Find where the given text appears and provide that cell's center as (x, y) coordinate. 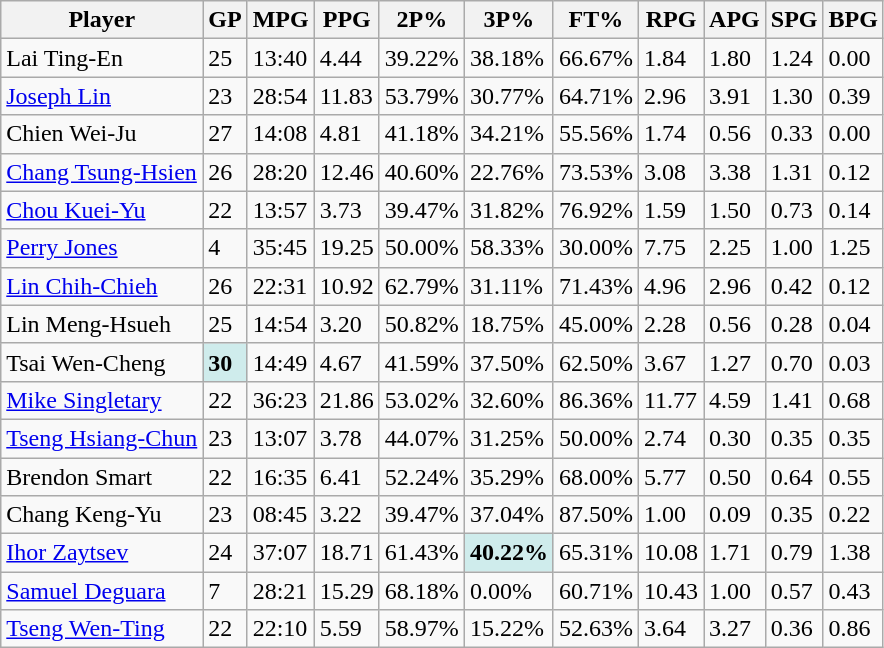
4.67 (346, 362)
11.77 (670, 400)
1.50 (735, 210)
39.22% (422, 58)
0.28 (794, 324)
66.67% (596, 58)
18.71 (346, 553)
22:10 (280, 629)
2.74 (670, 438)
35:45 (280, 248)
1.74 (670, 134)
GP (225, 20)
Chien Wei-Ju (102, 134)
61.43% (422, 553)
55.56% (596, 134)
Joseph Lin (102, 96)
Lin Meng-Hsueh (102, 324)
3.20 (346, 324)
2P% (422, 20)
RPG (670, 20)
40.60% (422, 172)
0.36 (794, 629)
34.21% (508, 134)
22.76% (508, 172)
3.73 (346, 210)
13:07 (280, 438)
24 (225, 553)
2.25 (735, 248)
37:07 (280, 553)
7.75 (670, 248)
Lin Chih-Chieh (102, 286)
3.78 (346, 438)
58.97% (422, 629)
10.08 (670, 553)
18.75% (508, 324)
Ihor Zaytsev (102, 553)
0.55 (853, 477)
44.07% (422, 438)
10.92 (346, 286)
14:54 (280, 324)
30.00% (596, 248)
0.22 (853, 515)
1.41 (794, 400)
Chou Kuei-Yu (102, 210)
3.67 (670, 362)
52.63% (596, 629)
3P% (508, 20)
0.33 (794, 134)
3.27 (735, 629)
30 (225, 362)
40.22% (508, 553)
11.83 (346, 96)
0.73 (794, 210)
64.71% (596, 96)
41.59% (422, 362)
1.31 (794, 172)
0.00% (508, 591)
5.59 (346, 629)
38.18% (508, 58)
15.22% (508, 629)
53.02% (422, 400)
22:31 (280, 286)
0.68 (853, 400)
62.50% (596, 362)
62.79% (422, 286)
7 (225, 591)
Tseng Wen-Ting (102, 629)
0.64 (794, 477)
87.50% (596, 515)
13:40 (280, 58)
52.24% (422, 477)
3.38 (735, 172)
6.41 (346, 477)
0.42 (794, 286)
5.77 (670, 477)
31.11% (508, 286)
3.08 (670, 172)
Lai Ting-En (102, 58)
0.14 (853, 210)
3.22 (346, 515)
76.92% (596, 210)
Tseng Hsiang-Chun (102, 438)
0.57 (794, 591)
0.30 (735, 438)
36:23 (280, 400)
1.38 (853, 553)
0.50 (735, 477)
Chang Tsung-Hsien (102, 172)
10.43 (670, 591)
MPG (280, 20)
13:57 (280, 210)
68.18% (422, 591)
30.77% (508, 96)
37.50% (508, 362)
28:20 (280, 172)
Samuel Deguara (102, 591)
Perry Jones (102, 248)
37.04% (508, 515)
0.43 (853, 591)
50.82% (422, 324)
73.53% (596, 172)
FT% (596, 20)
1.84 (670, 58)
3.91 (735, 96)
14:49 (280, 362)
Mike Singletary (102, 400)
21.86 (346, 400)
4 (225, 248)
31.82% (508, 210)
31.25% (508, 438)
35.29% (508, 477)
4.44 (346, 58)
SPG (794, 20)
1.25 (853, 248)
1.27 (735, 362)
3.64 (670, 629)
19.25 (346, 248)
60.71% (596, 591)
APG (735, 20)
Tsai Wen-Cheng (102, 362)
0.04 (853, 324)
41.18% (422, 134)
4.81 (346, 134)
12.46 (346, 172)
86.36% (596, 400)
Player (102, 20)
1.30 (794, 96)
53.79% (422, 96)
0.39 (853, 96)
65.31% (596, 553)
0.86 (853, 629)
1.80 (735, 58)
0.70 (794, 362)
Chang Keng-Yu (102, 515)
15.29 (346, 591)
28:54 (280, 96)
27 (225, 134)
08:45 (280, 515)
0.03 (853, 362)
58.33% (508, 248)
2.28 (670, 324)
4.96 (670, 286)
14:08 (280, 134)
0.09 (735, 515)
BPG (853, 20)
71.43% (596, 286)
1.71 (735, 553)
32.60% (508, 400)
45.00% (596, 324)
1.24 (794, 58)
4.59 (735, 400)
PPG (346, 20)
28:21 (280, 591)
Brendon Smart (102, 477)
16:35 (280, 477)
0.79 (794, 553)
1.59 (670, 210)
68.00% (596, 477)
